Pinpoint the cell where the given text exists, returning its [x, y] midpoint coordinate. 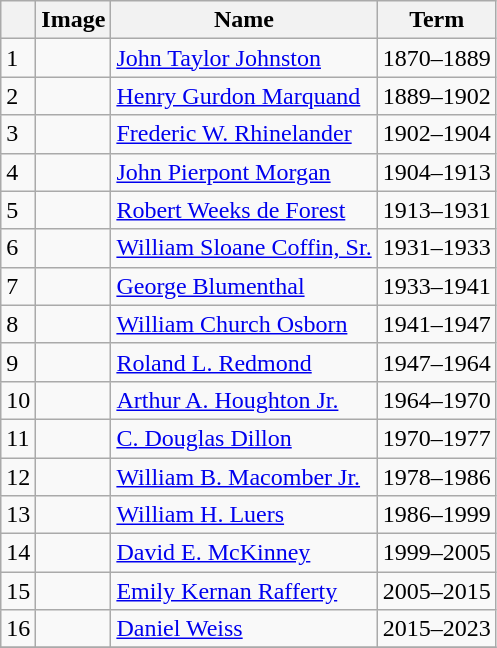
Image [74, 20]
13 [18, 515]
Name [244, 20]
15 [18, 591]
William H. Luers [244, 515]
1 [18, 58]
George Blumenthal [244, 286]
11 [18, 438]
Daniel Weiss [244, 629]
William Sloane Coffin, Sr. [244, 248]
7 [18, 286]
10 [18, 400]
5 [18, 210]
1931–1933 [436, 248]
1941–1947 [436, 324]
1902–1904 [436, 134]
1986–1999 [436, 515]
John Taylor Johnston [244, 58]
3 [18, 134]
Term [436, 20]
2005–2015 [436, 591]
C. Douglas Dillon [244, 438]
1933–1941 [436, 286]
12 [18, 477]
1904–1913 [436, 172]
Frederic W. Rhinelander [244, 134]
Henry Gurdon Marquand [244, 96]
Emily Kernan Rafferty [244, 591]
1913–1931 [436, 210]
6 [18, 248]
William Church Osborn [244, 324]
16 [18, 629]
1870–1889 [436, 58]
1978–1986 [436, 477]
14 [18, 553]
1889–1902 [436, 96]
2015–2023 [436, 629]
John Pierpont Morgan [244, 172]
4 [18, 172]
9 [18, 362]
William B. Macomber Jr. [244, 477]
Roland L. Redmond [244, 362]
1970–1977 [436, 438]
1999–2005 [436, 553]
2 [18, 96]
8 [18, 324]
Arthur A. Houghton Jr. [244, 400]
1947–1964 [436, 362]
Robert Weeks de Forest [244, 210]
1964–1970 [436, 400]
David E. McKinney [244, 553]
